Determine the (x, y) coordinate at the center of the cell enclosing the given text.  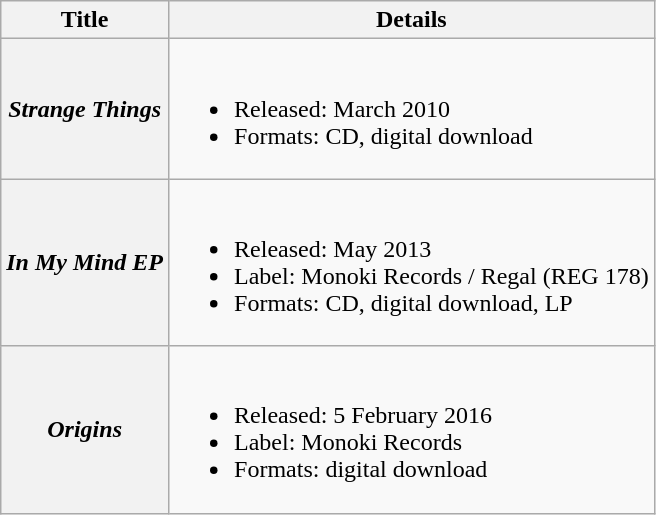
Strange Things (85, 109)
Title (85, 20)
In My Mind EP (85, 262)
Details (412, 20)
Released: 5 February 2016Label: Monoki RecordsFormats: digital download (412, 430)
Released: May 2013Label: Monoki Records / Regal (REG 178)Formats: CD, digital download, LP (412, 262)
Origins (85, 430)
Released: March 2010Formats: CD, digital download (412, 109)
